Extract the (x, y) coordinate from the center of the cell holding the provided text.  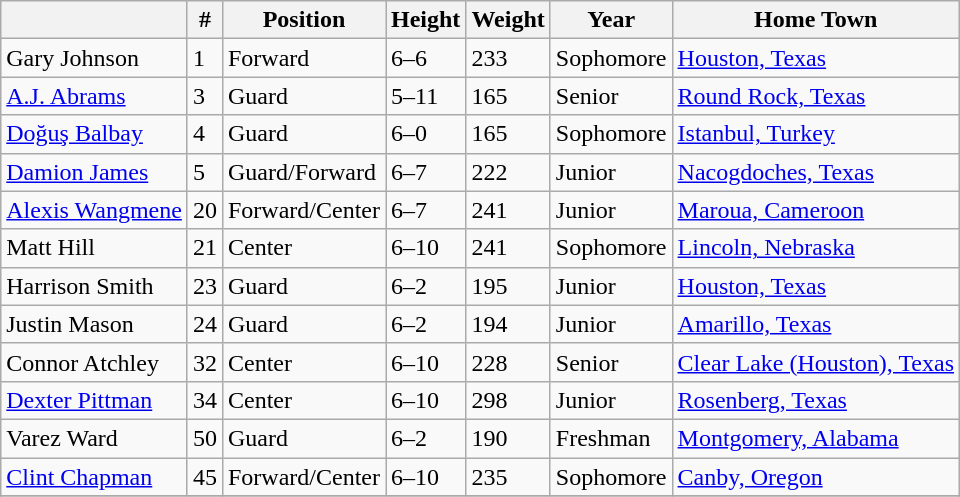
A.J. Abrams (94, 96)
20 (204, 210)
233 (508, 58)
5–11 (426, 96)
Guard/Forward (304, 172)
Rosenberg, Texas (816, 400)
Doğuş Balbay (94, 134)
24 (204, 324)
Gary Johnson (94, 58)
Forward (304, 58)
194 (508, 324)
Round Rock, Texas (816, 96)
Clint Chapman (94, 477)
6–6 (426, 58)
Connor Atchley (94, 362)
# (204, 20)
Clear Lake (Houston), Texas (816, 362)
45 (204, 477)
190 (508, 438)
Weight (508, 20)
Lincoln, Nebraska (816, 248)
235 (508, 477)
Maroua, Cameroon (816, 210)
Nacogdoches, Texas (816, 172)
Home Town (816, 20)
Justin Mason (94, 324)
Alexis Wangmene (94, 210)
Position (304, 20)
222 (508, 172)
Damion James (94, 172)
Montgomery, Alabama (816, 438)
228 (508, 362)
Freshman (611, 438)
Height (426, 20)
Matt Hill (94, 248)
3 (204, 96)
Harrison Smith (94, 286)
5 (204, 172)
6–0 (426, 134)
195 (508, 286)
4 (204, 134)
50 (204, 438)
Year (611, 20)
Canby, Oregon (816, 477)
Dexter Pittman (94, 400)
34 (204, 400)
Istanbul, Turkey (816, 134)
Varez Ward (94, 438)
298 (508, 400)
32 (204, 362)
21 (204, 248)
1 (204, 58)
Amarillo, Texas (816, 324)
23 (204, 286)
